Return [x, y] of the center of cell containing provided text 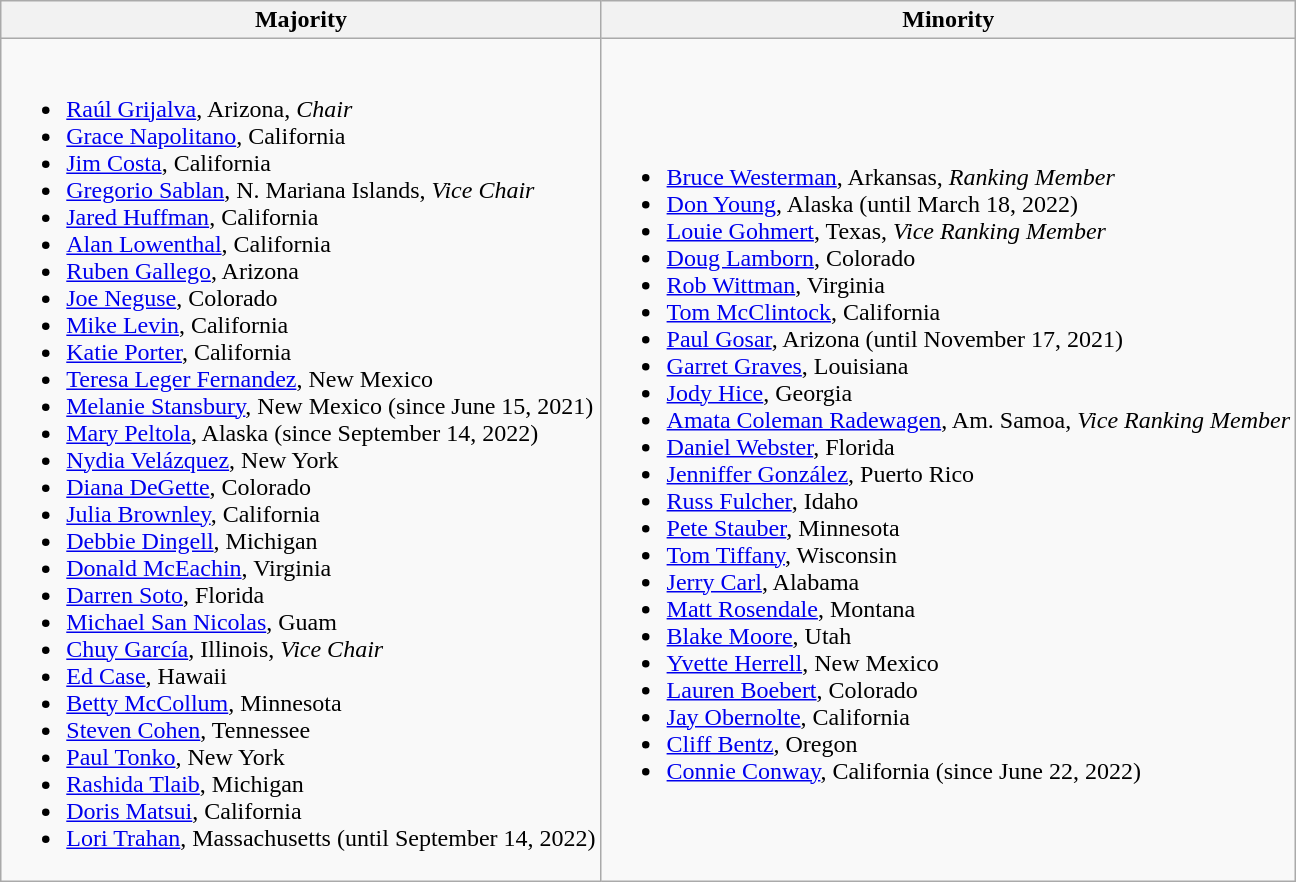
Majority [301, 20]
Minority [948, 20]
